Find where the given text appears and provide that cell's center as (X, Y) coordinate. 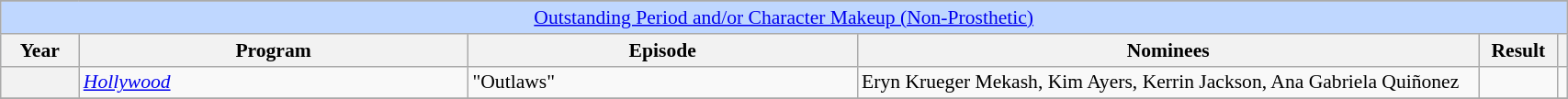
"Outlaws" (662, 82)
Nominees (1168, 50)
Eryn Krueger Mekash, Kim Ayers, Kerrin Jackson, Ana Gabriela Quiñonez (1168, 82)
Result (1517, 50)
Year (40, 50)
Hollywood (274, 82)
Program (274, 50)
Outstanding Period and/or Character Makeup (Non-Prosthetic) (784, 17)
Episode (662, 50)
